Locate the cell with the specified text and output its (x, y) center coordinate. 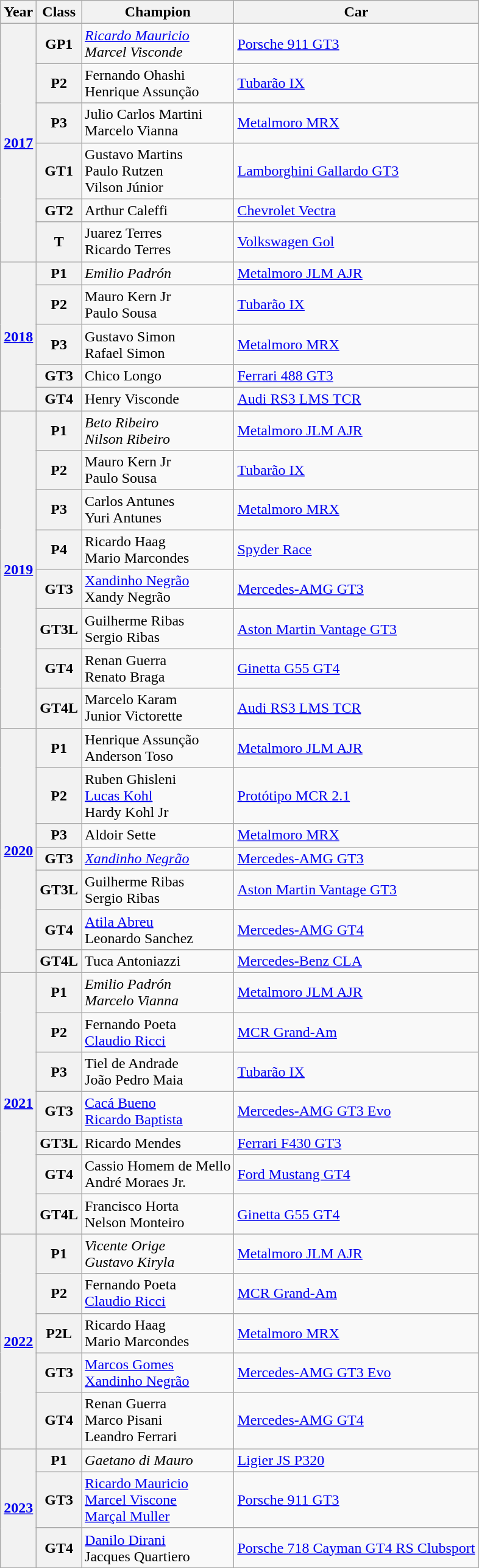
2020 (18, 850)
Porsche 718 Cayman GT4 RS Clubsport (356, 1547)
Cassio Homem de Mello André Moraes Jr. (158, 1174)
GT1 (59, 171)
Car (356, 12)
P4 (59, 550)
Beto Ribeiro Nilson Ribeiro (158, 430)
Atila Abreu Leonardo Sanchez (158, 929)
Champion (158, 12)
Ferrari F430 GT3 (356, 1143)
Gustavo Simon Rafael Simon (158, 344)
Renan Guerra Marco Pisani Leandro Ferrari (158, 1420)
Class (59, 12)
Emilio Padrón Marcelo Vianna (158, 992)
Renan Guerra Renato Braga (158, 668)
Henry Visconde (158, 399)
Spyder Race (356, 550)
Xandinho Negrão Xandy Negrão (158, 589)
Lamborghini Gallardo GT3 (356, 171)
GP1 (59, 44)
Gustavo Martins Paulo Rutzen Vilson Júnior (158, 171)
Marcos Gomes Xandinho Negrão (158, 1373)
Tiel de Andrade João Pedro Maia (158, 1072)
Marcelo Karam Junior Victorette (158, 708)
2018 (18, 336)
Ligier JS P320 (356, 1460)
Ferrari 488 GT3 (356, 376)
Chevrolet Vectra (356, 210)
Ruben Ghisleni Lucas Kohl Hardy Kohl Jr (158, 796)
2017 (18, 143)
2021 (18, 1103)
Francisco Horta Nelson Monteiro (158, 1214)
Protótipo MCR 2.1 (356, 796)
Volkswagen Gol (356, 241)
Mercedes-Benz CLA (356, 961)
P2L (59, 1333)
Xandinho Negrão (158, 858)
Fernando Ohashi Henrique Assunção (158, 83)
Ricardo Mauricio Marcel Viscone Marçal Muller (158, 1500)
Arthur Caleffi (158, 210)
Gaetano di Mauro (158, 1460)
T (59, 241)
Carlos Antunes Yuri Antunes (158, 510)
Danilo Dirani Jacques Quartiero (158, 1547)
Ricardo Mauricio Marcel Visconde (158, 44)
Year (18, 12)
Julio Carlos Martini Marcelo Vianna (158, 123)
Aldoir Sette (158, 835)
Emilio Padrón (158, 273)
Vicente Orige Gustavo Kiryla (158, 1253)
Tuca Antoniazzi (158, 961)
GT2 (59, 210)
Chico Longo (158, 376)
2019 (18, 569)
Cacá Bueno Ricardo Baptista (158, 1112)
2022 (18, 1341)
Ford Mustang GT4 (356, 1174)
Ricardo Mendes (158, 1143)
2023 (18, 1508)
Henrique Assunção Anderson Toso (158, 747)
Juarez Terres Ricardo Terres (158, 241)
